Find where the given text appears and provide that cell's center as [x, y] coordinate. 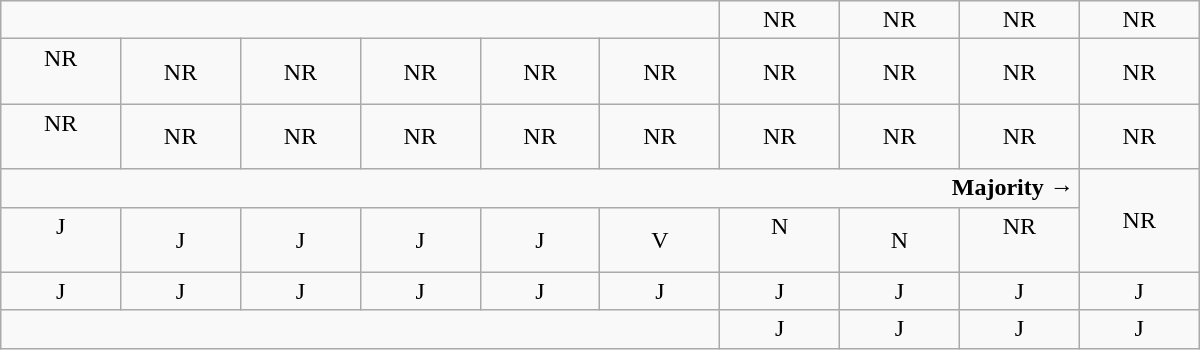
V [660, 240]
Majority → [540, 188]
